Provide the [X, Y] coordinate of the cell's center where the given text is located.  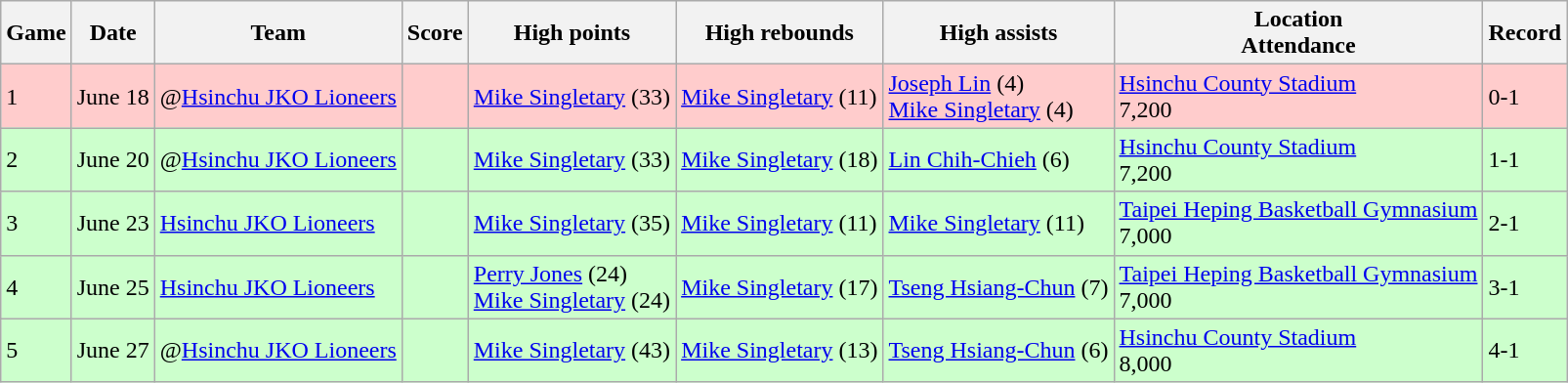
Date [113, 33]
Tseng Hsiang-Chun (6) [998, 350]
2-1 [1525, 223]
Lin Chih-Chieh (6) [998, 160]
LocationAttendance [1298, 33]
1-1 [1525, 160]
Game [36, 33]
Mike Singletary (17) [780, 287]
Record [1525, 33]
0-1 [1525, 96]
June 23 [113, 223]
June 20 [113, 160]
High points [572, 33]
1 [36, 96]
Team [277, 33]
Mike Singletary (18) [780, 160]
Score [435, 33]
5 [36, 350]
June 27 [113, 350]
3 [36, 223]
Joseph Lin (4)Mike Singletary (4) [998, 96]
Mike Singletary (13) [780, 350]
Tseng Hsiang-Chun (7) [998, 287]
June 25 [113, 287]
4 [36, 287]
4-1 [1525, 350]
3-1 [1525, 287]
Perry Jones (24)Mike Singletary (24) [572, 287]
2 [36, 160]
June 18 [113, 96]
Hsinchu County Stadium8,000 [1298, 350]
High rebounds [780, 33]
High assists [998, 33]
Mike Singletary (43) [572, 350]
Mike Singletary (35) [572, 223]
